Identify which cell holds the provided text, then report its (X, Y) central coordinate. 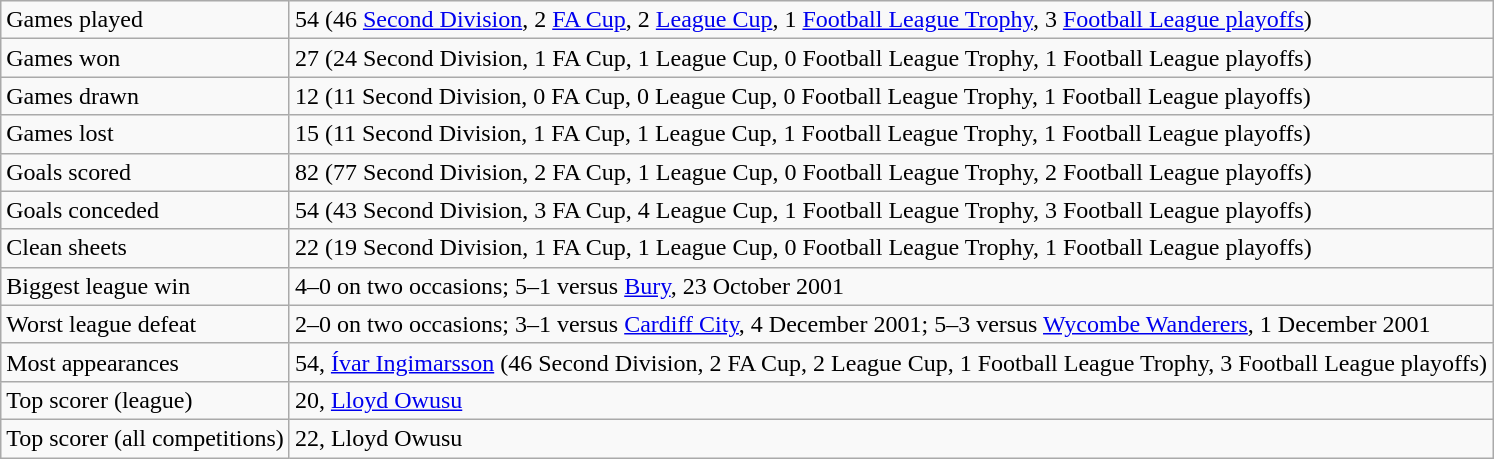
Goals scored (146, 172)
4–0 on two occasions; 5–1 versus Bury, 23 October 2001 (890, 286)
Games drawn (146, 96)
Top scorer (all competitions) (146, 438)
27 (24 Second Division, 1 FA Cup, 1 League Cup, 0 Football League Trophy, 1 Football League playoffs) (890, 58)
Games played (146, 20)
20, Lloyd Owusu (890, 400)
54, Ívar Ingimarsson (46 Second Division, 2 FA Cup, 2 League Cup, 1 Football League Trophy, 3 Football League playoffs) (890, 362)
Clean sheets (146, 248)
Goals conceded (146, 210)
Worst league defeat (146, 324)
Games lost (146, 134)
15 (11 Second Division, 1 FA Cup, 1 League Cup, 1 Football League Trophy, 1 Football League playoffs) (890, 134)
Games won (146, 58)
12 (11 Second Division, 0 FA Cup, 0 League Cup, 0 Football League Trophy, 1 Football League playoffs) (890, 96)
22, Lloyd Owusu (890, 438)
Top scorer (league) (146, 400)
54 (43 Second Division, 3 FA Cup, 4 League Cup, 1 Football League Trophy, 3 Football League playoffs) (890, 210)
22 (19 Second Division, 1 FA Cup, 1 League Cup, 0 Football League Trophy, 1 Football League playoffs) (890, 248)
2–0 on two occasions; 3–1 versus Cardiff City, 4 December 2001; 5–3 versus Wycombe Wanderers, 1 December 2001 (890, 324)
Biggest league win (146, 286)
54 (46 Second Division, 2 FA Cup, 2 League Cup, 1 Football League Trophy, 3 Football League playoffs) (890, 20)
Most appearances (146, 362)
82 (77 Second Division, 2 FA Cup, 1 League Cup, 0 Football League Trophy, 2 Football League playoffs) (890, 172)
